Extract the [X, Y] coordinate from the center of the cell holding the provided text.  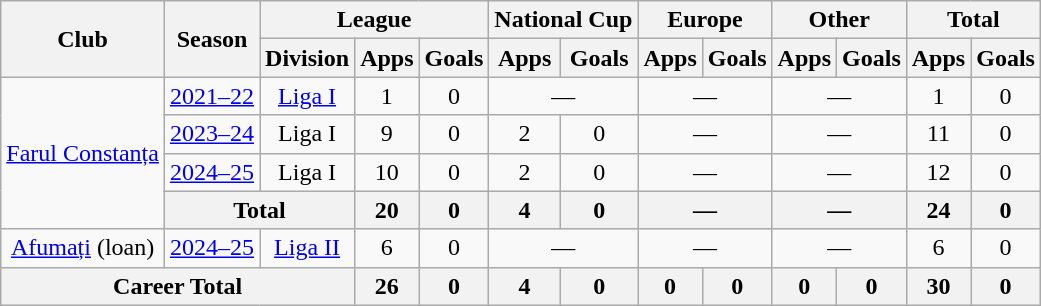
11 [938, 134]
Other [839, 20]
26 [387, 286]
12 [938, 172]
Farul Constanța [83, 153]
10 [387, 172]
National Cup [564, 20]
20 [387, 210]
24 [938, 210]
30 [938, 286]
Career Total [178, 286]
2021–22 [212, 96]
9 [387, 134]
2023–24 [212, 134]
Club [83, 39]
Afumați (loan) [83, 248]
League [374, 20]
Europe [705, 20]
Liga II [308, 248]
Division [308, 58]
Season [212, 39]
